Find where the given text appears and provide that cell's center as [x, y] coordinate. 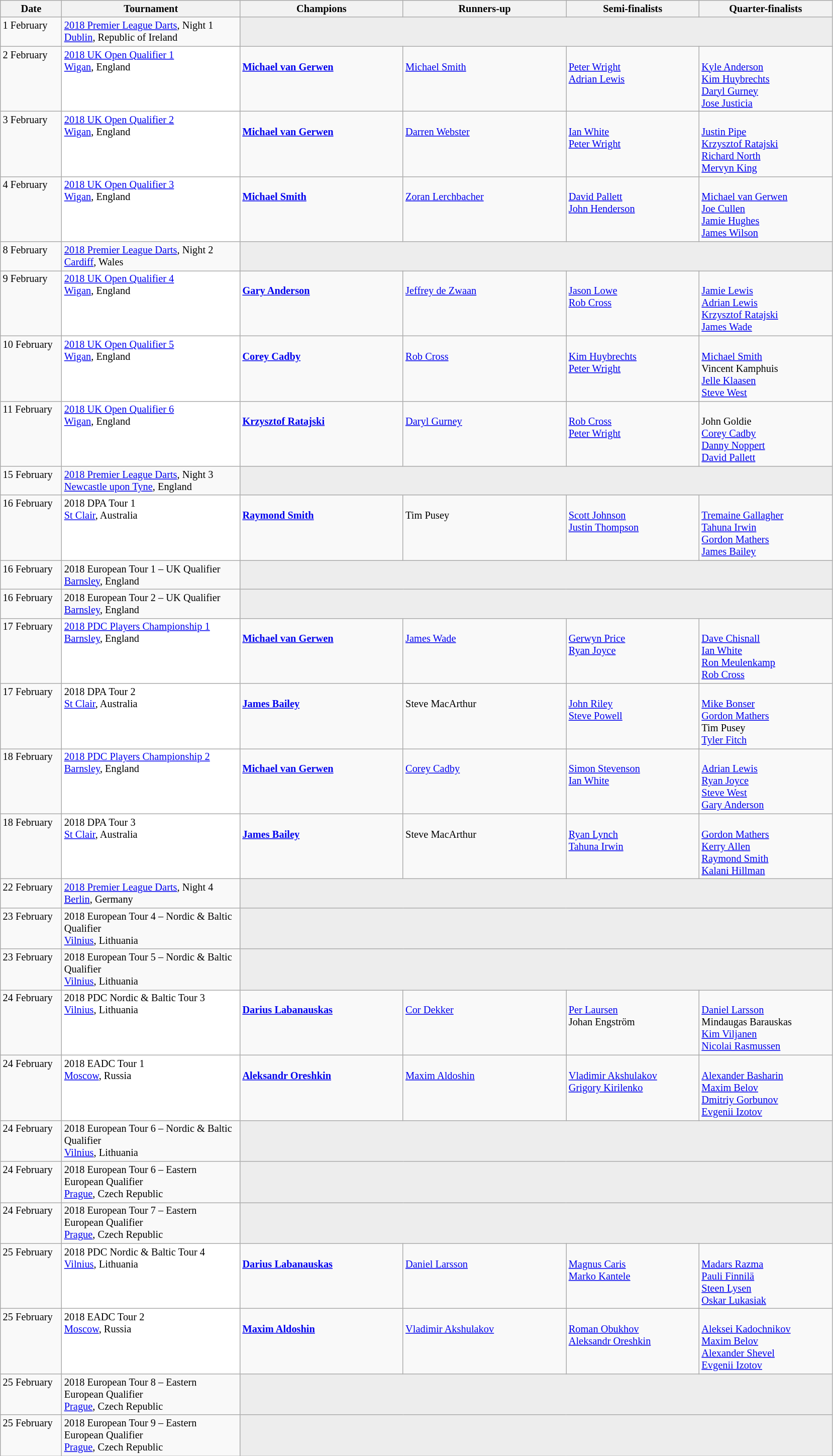
10 February [31, 368]
Kyle Anderson Kim Huybrechts Daryl Gurney Jose Justicia [766, 79]
2018 UK Open Qualifier 1Wigan, England [151, 79]
Justin Pipe Krzysztof Ratajski Richard North Mervyn King [766, 144]
Scott Johnson Justin Thompson [633, 528]
Magnus Caris Marko Kantele [633, 1276]
8 February [31, 256]
Daryl Gurney [484, 434]
Darren Webster [484, 144]
Mike Bonser Gordon Mathers Tim Pusey Tyler Fitch [766, 716]
Gary Anderson [322, 303]
Semi-finalists [633, 9]
2018 UK Open Qualifier 5Wigan, England [151, 368]
Krzysztof Ratajski [322, 434]
Rob Cross [484, 368]
Tim Pusey [484, 528]
2018 PDC Nordic & Baltic Tour 4Vilnius, Lithuania [151, 1276]
2018 DPA Tour 3St Clair, Australia [151, 846]
2018 European Tour 4 – Nordic & Baltic Qualifier Vilnius, Lithuania [151, 928]
John Riley Steve Powell [633, 716]
David Pallett John Henderson [633, 209]
2018 UK Open Qualifier 2Wigan, England [151, 144]
2018 DPA Tour 1St Clair, Australia [151, 528]
2018 Premier League Darts, Night 4 Berlin, Germany [151, 893]
Dave Chisnall Ian White Ron Meulenkamp Rob Cross [766, 651]
Madars Razma Pauli Finnilä Steen Lysen Oskar Lukasiak [766, 1276]
9 February [31, 303]
1 February [31, 32]
2018 European Tour 7 – Eastern European Qualifier Prague, Czech Republic [151, 1223]
Vladimir Akshulakov [484, 1341]
Peter Wright Adrian Lewis [633, 79]
Daniel Larsson Mindaugas Barauskas Kim Viljanen Nicolai Rasmussen [766, 1022]
Gordon Mathers Kerry Allen Raymond Smith Kalani Hillman [766, 846]
2018 PDC Nordic & Baltic Tour 3Vilnius, Lithuania [151, 1022]
11 February [31, 434]
3 February [31, 144]
Alexander Basharin Maxim Belov Dmitriy Gorbunov Evgenii Izotov [766, 1088]
2018 European Tour 6 – Eastern European Qualifier Prague, Czech Republic [151, 1182]
15 February [31, 480]
Adrian Lewis Ryan Joyce Steve West Gary Anderson [766, 781]
Michael van Gerwen Joe Cullen Jamie Hughes James Wilson [766, 209]
2 February [31, 79]
John Goldie Corey Cadby Danny Noppert David Pallett [766, 434]
Rob Cross Peter Wright [633, 434]
2018 European Tour 8 – Eastern European Qualifier Prague, Czech Republic [151, 1394]
2018 European Tour 6 – Nordic & Baltic Qualifier Vilnius, Lithuania [151, 1141]
2018 UK Open Qualifier 6Wigan, England [151, 434]
Roman Obukhov Aleksandr Oreshkin [633, 1341]
Jeffrey de Zwaan [484, 303]
Runners-up [484, 9]
Ryan Lynch Tahuna Irwin [633, 846]
Ian White Peter Wright [633, 144]
2018 DPA Tour 2St Clair, Australia [151, 716]
22 February [31, 893]
2018 Premier League Darts, Night 2 Cardiff, Wales [151, 256]
James Wade [484, 651]
2018 PDC Players Championship 1Barnsley, England [151, 651]
Michael Smith Vincent Kamphuis Jelle Klaasen Steve West [766, 368]
Aleksandr Oreshkin [322, 1088]
2018 UK Open Qualifier 4Wigan, England [151, 303]
Gerwyn Price Ryan Joyce [633, 651]
Simon Stevenson Ian White [633, 781]
Quarter-finalists [766, 9]
2018 EADC Tour 2Moscow, Russia [151, 1341]
Champions [322, 9]
2018 EADC Tour 1Moscow, Russia [151, 1088]
Zoran Lerchbacher [484, 209]
Per Laursen Johan Engström [633, 1022]
Tournament [151, 9]
2018 Premier League Darts, Night 1 Dublin, Republic of Ireland [151, 32]
2018 European Tour 5 – Nordic & Baltic Qualifier Vilnius, Lithuania [151, 969]
2018 European Tour 2 – UK Qualifier Barnsley, England [151, 604]
2018 Premier League Darts, Night 3 Newcastle upon Tyne, England [151, 480]
Cor Dekker [484, 1022]
Kim Huybrechts Peter Wright [633, 368]
Date [31, 9]
Jason Lowe Rob Cross [633, 303]
2018 European Tour 1 – UK Qualifier Barnsley, England [151, 575]
4 February [31, 209]
Jamie Lewis Adrian Lewis Krzysztof Ratajski James Wade [766, 303]
Vladimir Akshulakov Grigory Kirilenko [633, 1088]
2018 PDC Players Championship 2Barnsley, England [151, 781]
Daniel Larsson [484, 1276]
Tremaine Gallagher Tahuna Irwin Gordon Mathers James Bailey [766, 528]
Raymond Smith [322, 528]
2018 European Tour 9 – Eastern European Qualifier Prague, Czech Republic [151, 1435]
Aleksei Kadochnikov Maxim Belov Alexander Shevel Evgenii Izotov [766, 1341]
2018 UK Open Qualifier 3Wigan, England [151, 209]
